Determine the [x, y] coordinate at the center of the cell enclosing the given text.  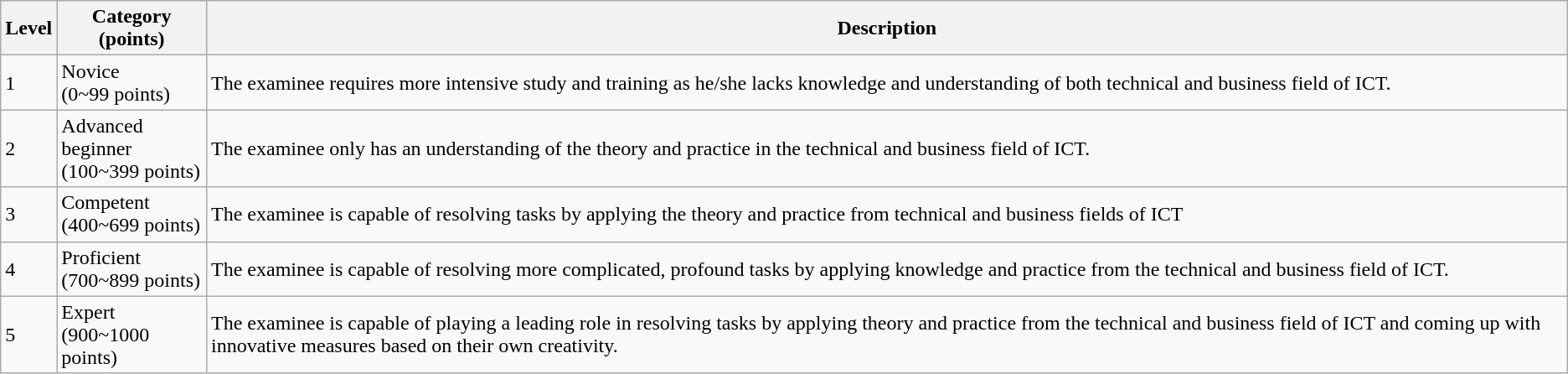
5 [28, 335]
Advanced beginner(100~399 points) [132, 148]
Category(points) [132, 29]
The examinee requires more intensive study and training as he/she lacks knowledge and understanding of both technical and business field of ICT. [888, 82]
Expert(900~1000 points) [132, 335]
The examinee is capable of resolving tasks by applying the theory and practice from technical and business fields of ICT [888, 215]
Novice(0~99 points) [132, 82]
1 [28, 82]
4 [28, 268]
The examinee only has an understanding of the theory and practice in the technical and business field of ICT. [888, 148]
3 [28, 215]
Description [888, 29]
Level [28, 29]
Proficient(700~899 points) [132, 268]
Competent(400~699 points) [132, 215]
2 [28, 148]
